Extract the (x, y) coordinate from the center of the cell holding the provided text.  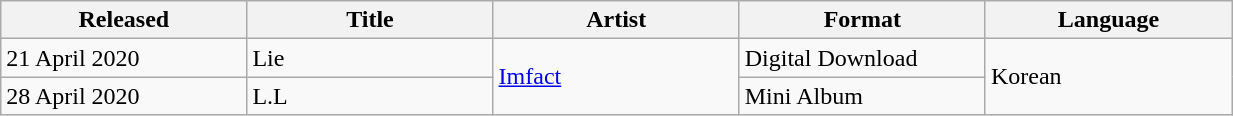
Digital Download (862, 58)
Lie (370, 58)
Korean (1108, 77)
Imfact (616, 77)
21 April 2020 (124, 58)
Artist (616, 20)
L.L (370, 96)
Released (124, 20)
Language (1108, 20)
Format (862, 20)
Title (370, 20)
28 April 2020 (124, 96)
Mini Album (862, 96)
